Identify which cell holds the provided text, then report its (x, y) central coordinate. 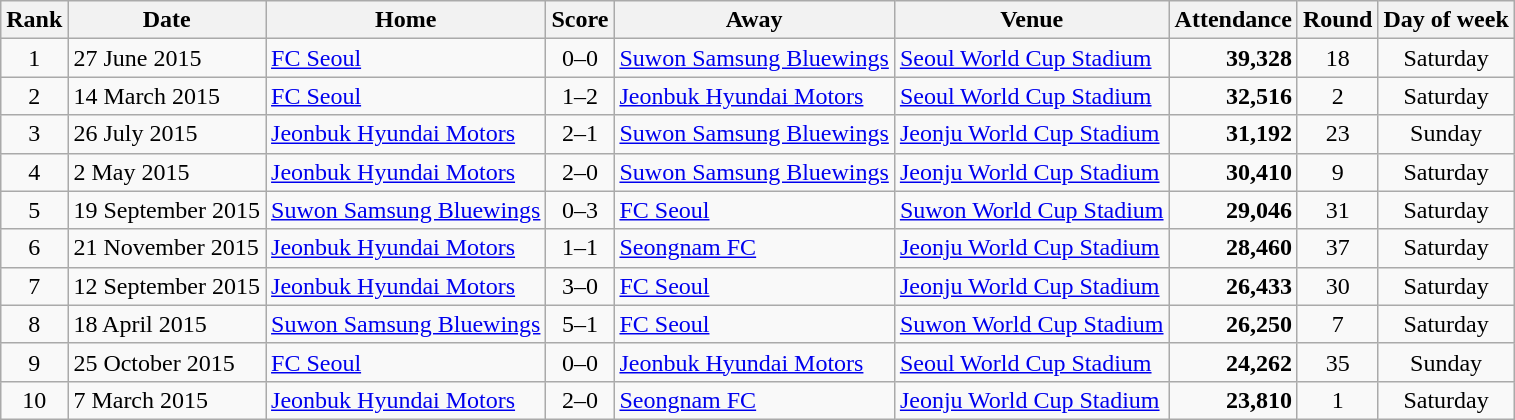
Day of week (1446, 20)
Home (406, 20)
24,262 (1233, 362)
1–1 (580, 248)
27 June 2015 (167, 58)
32,516 (1233, 96)
4 (34, 172)
Score (580, 20)
3–0 (580, 286)
19 September 2015 (167, 210)
26,250 (1233, 324)
Away (754, 20)
Venue (1032, 20)
23,810 (1233, 400)
35 (1337, 362)
26 July 2015 (167, 134)
5–1 (580, 324)
39,328 (1233, 58)
21 November 2015 (167, 248)
18 April 2015 (167, 324)
5 (34, 210)
Round (1337, 20)
3 (34, 134)
29,046 (1233, 210)
7 March 2015 (167, 400)
30 (1337, 286)
37 (1337, 248)
25 October 2015 (167, 362)
31 (1337, 210)
Attendance (1233, 20)
8 (34, 324)
Date (167, 20)
1–2 (580, 96)
12 September 2015 (167, 286)
18 (1337, 58)
31,192 (1233, 134)
2 May 2015 (167, 172)
Rank (34, 20)
2–1 (580, 134)
6 (34, 248)
26,433 (1233, 286)
10 (34, 400)
14 March 2015 (167, 96)
28,460 (1233, 248)
0–3 (580, 210)
23 (1337, 134)
30,410 (1233, 172)
